Identify which cell holds the provided text, then report its (X, Y) central coordinate. 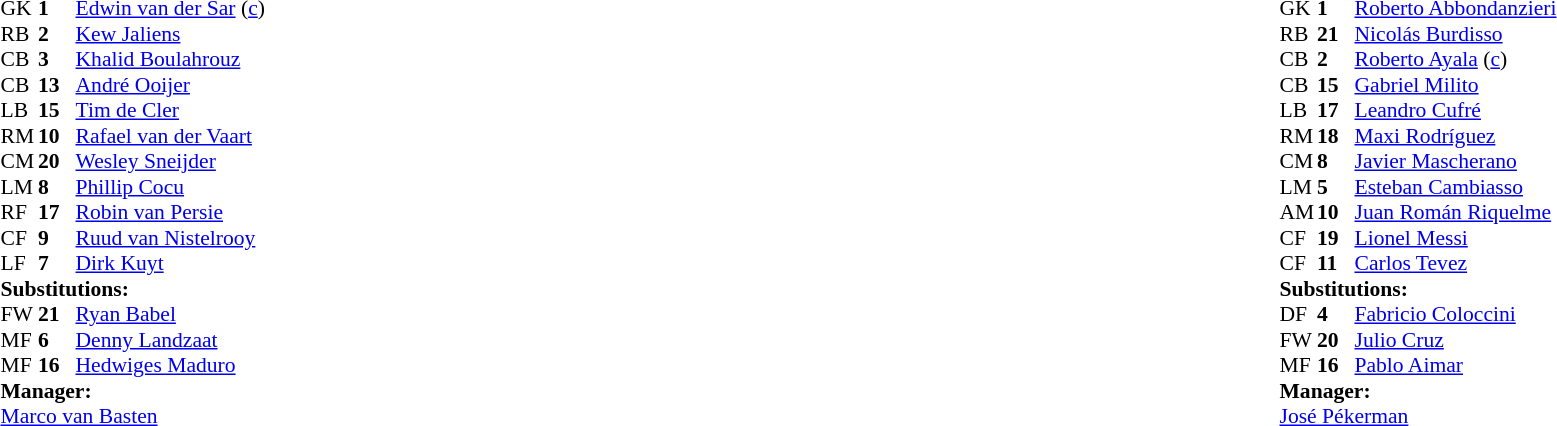
19 (1336, 238)
5 (1336, 187)
18 (1336, 136)
Leandro Cufré (1455, 111)
Kew Jaliens (170, 34)
Maxi Rodríguez (1455, 136)
RF (19, 213)
Javier Mascherano (1455, 161)
Julio Cruz (1455, 340)
Phillip Cocu (170, 187)
6 (57, 340)
Ruud van Nistelrooy (170, 238)
Khalid Boulahrouz (170, 59)
Robin van Persie (170, 213)
DF (1298, 315)
Dirk Kuyt (170, 263)
Rafael van der Vaart (170, 136)
7 (57, 263)
Carlos Tevez (1455, 263)
Esteban Cambiasso (1455, 187)
Wesley Sneijder (170, 161)
11 (1336, 263)
Fabricio Coloccini (1455, 315)
André Ooijer (170, 85)
9 (57, 238)
13 (57, 85)
3 (57, 59)
LF (19, 263)
Juan Román Riquelme (1455, 213)
Ryan Babel (170, 315)
Gabriel Milito (1455, 85)
Pablo Aimar (1455, 365)
Lionel Messi (1455, 238)
AM (1298, 213)
Hedwiges Maduro (170, 365)
Denny Landzaat (170, 340)
Nicolás Burdisso (1455, 34)
4 (1336, 315)
Roberto Ayala (c) (1455, 59)
Tim de Cler (170, 111)
